Return [x, y] of the center of cell containing provided text 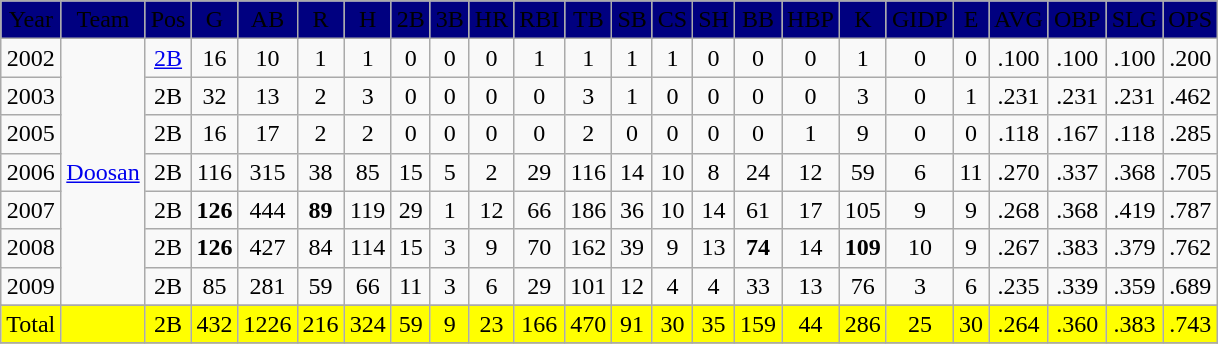
Year [31, 20]
286 [862, 324]
.268 [1018, 210]
.339 [1077, 286]
5 [450, 172]
OBP [1077, 20]
25 [920, 324]
K [862, 20]
470 [588, 324]
91 [632, 324]
.762 [1190, 248]
162 [588, 248]
2008 [31, 248]
Total [31, 324]
2002 [31, 58]
2006 [31, 172]
.705 [1190, 172]
BB [758, 20]
32 [214, 96]
159 [758, 324]
Pos [168, 20]
TB [588, 20]
216 [320, 324]
1226 [268, 324]
114 [368, 248]
HR [491, 20]
33 [758, 286]
76 [862, 286]
AB [268, 20]
Doosan [103, 172]
166 [540, 324]
101 [588, 286]
23 [491, 324]
AVG [1018, 20]
.462 [1190, 96]
36 [632, 210]
432 [214, 324]
RBI [540, 20]
HBP [811, 20]
.359 [1134, 286]
.419 [1134, 210]
324 [368, 324]
CS [672, 20]
24 [758, 172]
38 [320, 172]
GIDP [920, 20]
.267 [1018, 248]
105 [862, 210]
61 [758, 210]
70 [540, 248]
.379 [1134, 248]
89 [320, 210]
44 [811, 324]
SH [714, 20]
.689 [1190, 286]
281 [268, 286]
G [214, 20]
E [970, 20]
.200 [1190, 58]
SB [632, 20]
39 [632, 248]
2009 [31, 286]
315 [268, 172]
H [368, 20]
119 [368, 210]
.285 [1190, 134]
444 [268, 210]
R [320, 20]
.787 [1190, 210]
.360 [1077, 324]
.167 [1077, 134]
3B [450, 20]
2005 [31, 134]
427 [268, 248]
8 [714, 172]
74 [758, 248]
Team [103, 20]
35 [714, 324]
109 [862, 248]
.337 [1077, 172]
.270 [1018, 172]
2007 [31, 210]
SLG [1134, 20]
.235 [1018, 286]
186 [588, 210]
.264 [1018, 324]
OPS [1190, 20]
.743 [1190, 324]
2003 [31, 96]
84 [320, 248]
